Search for the cell housing the specified text and yield its (X, Y) center coordinate. 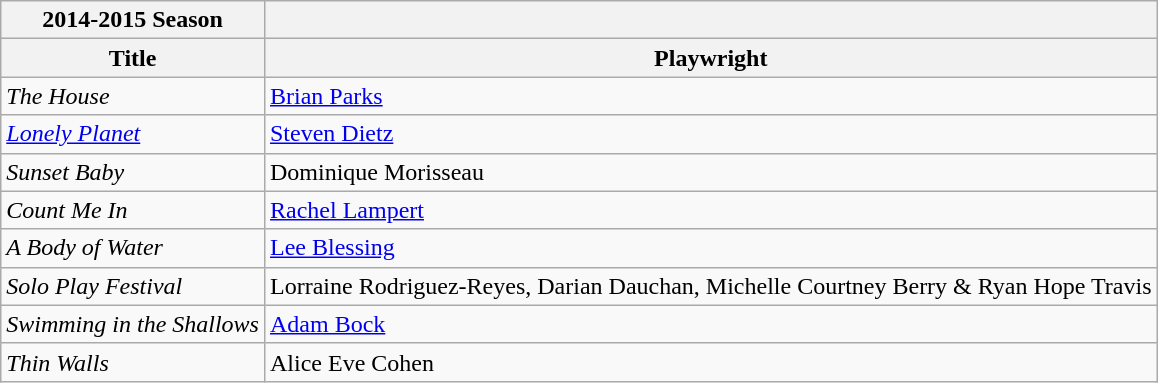
Playwright (710, 58)
The House (133, 96)
Adam Bock (710, 324)
Alice Eve Cohen (710, 362)
Title (133, 58)
Lonely Planet (133, 134)
Rachel Lampert (710, 210)
2014-2015 Season (133, 20)
Swimming in the Shallows (133, 324)
Count Me In (133, 210)
Brian Parks (710, 96)
A Body of Water (133, 248)
Dominique Morisseau (710, 172)
Steven Dietz (710, 134)
Sunset Baby (133, 172)
Lorraine Rodriguez-Reyes, Darian Dauchan, Michelle Courtney Berry & Ryan Hope Travis (710, 286)
Lee Blessing (710, 248)
Solo Play Festival (133, 286)
Thin Walls (133, 362)
